Capture the cell that displays the provided text and extract its (X, Y) central coordinate. 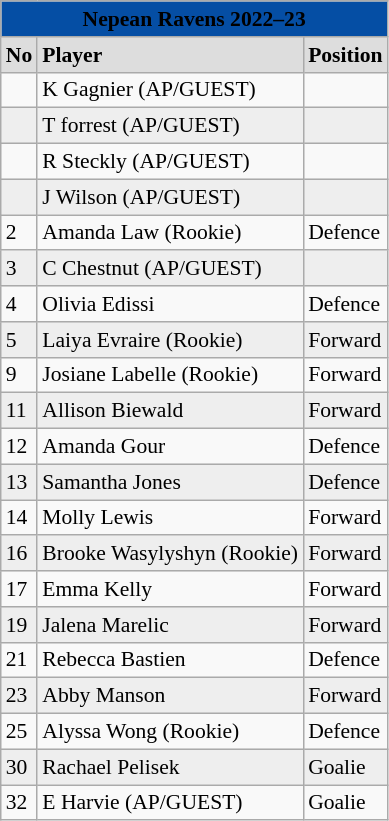
Olivia Edissi (170, 304)
Amanda Gour (170, 447)
30 (20, 767)
Alyssa Wong (Rookie) (170, 732)
J Wilson (AP/GUEST) (170, 197)
C Chestnut (AP/GUEST) (170, 269)
17 (20, 589)
No (20, 55)
K Gagnier (AP/GUEST) (170, 90)
14 (20, 518)
11 (20, 411)
12 (20, 447)
Nepean Ravens 2022–23 (194, 19)
5 (20, 340)
2 (20, 233)
Jalena Marelic (170, 625)
Abby Manson (170, 696)
23 (20, 696)
Position (345, 55)
Player (170, 55)
16 (20, 554)
Emma Kelly (170, 589)
32 (20, 803)
Amanda Law (Rookie) (170, 233)
Molly Lewis (170, 518)
Brooke Wasylyshyn (Rookie) (170, 554)
Samantha Jones (170, 482)
Rebecca Bastien (170, 660)
E Harvie (AP/GUEST) (170, 803)
25 (20, 732)
3 (20, 269)
Josiane Labelle (Rookie) (170, 375)
4 (20, 304)
Rachael Pelisek (170, 767)
21 (20, 660)
T forrest (AP/GUEST) (170, 126)
Laiya Evraire (Rookie) (170, 340)
13 (20, 482)
19 (20, 625)
Allison Biewald (170, 411)
9 (20, 375)
R Steckly (AP/GUEST) (170, 162)
